Provide the [x, y] coordinate of the cell's center where the given text is located.  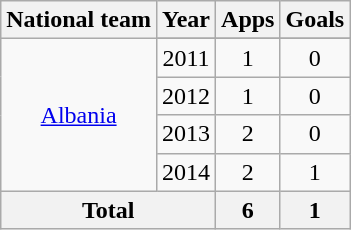
2014 [186, 172]
Year [186, 20]
2012 [186, 96]
National team [79, 20]
Albania [79, 115]
2011 [186, 58]
Goals [315, 20]
Total [108, 210]
6 [248, 210]
Apps [248, 20]
2013 [186, 134]
